Determine the (X, Y) coordinate at the center of the cell enclosing the given text.  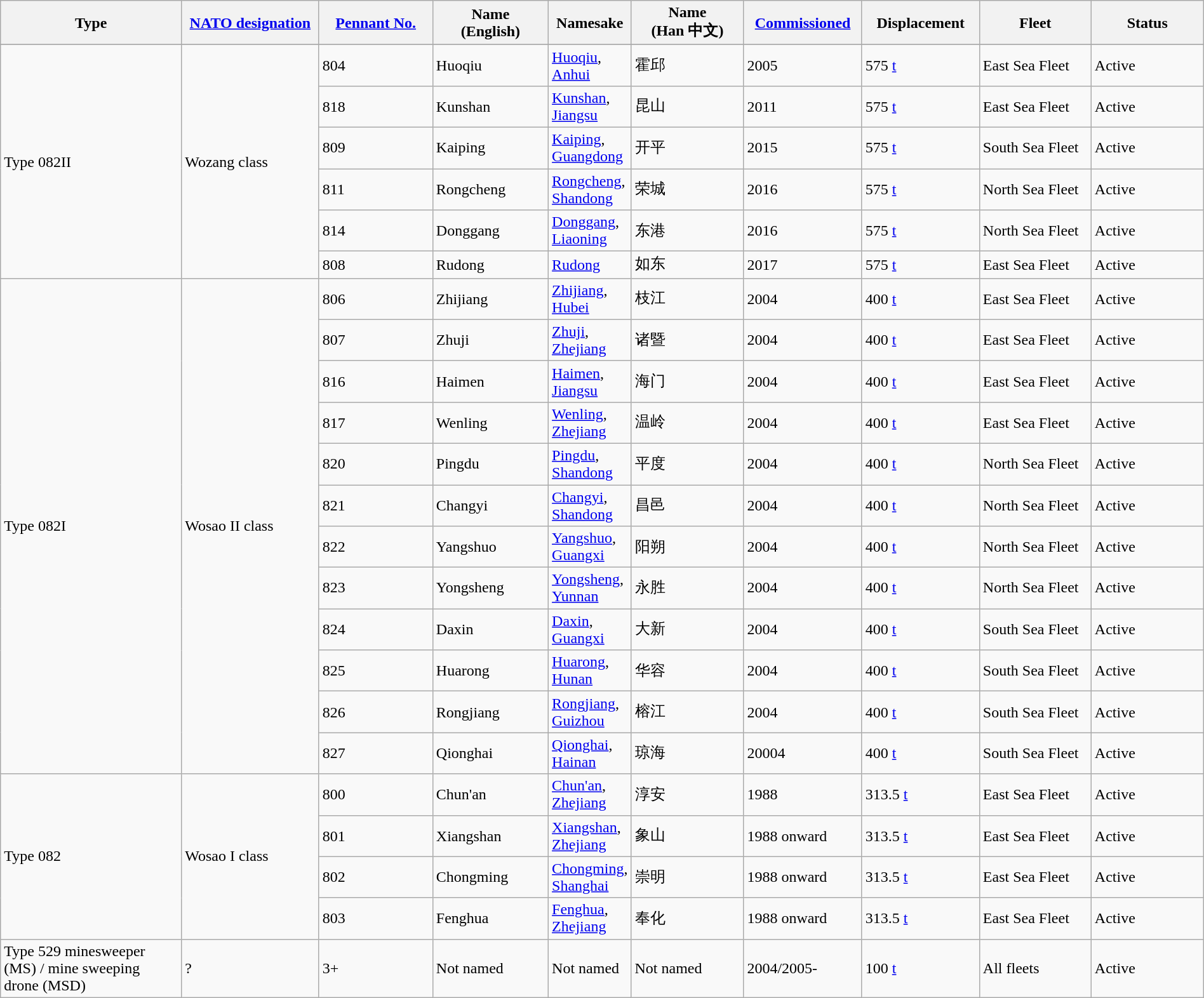
海门 (687, 381)
Kunshan, Jiangsu (590, 107)
榕江 (687, 712)
806 (376, 298)
枝江 (687, 298)
816 (376, 381)
昆山 (687, 107)
Zhuji, Zhejiang (590, 340)
100 t (921, 968)
Xiangshan (490, 835)
817 (376, 423)
818 (376, 107)
华容 (687, 670)
? (250, 968)
大新 (687, 630)
814 (376, 231)
821 (376, 505)
2004/2005- (803, 968)
Huoqiu, Anhui (590, 65)
809 (376, 147)
Yangshuo (490, 547)
平度 (687, 463)
2017 (803, 265)
Xiangshan, Zhejiang (590, 835)
Zhijiang, Hubei (590, 298)
Name(English) (490, 23)
象山 (687, 835)
811 (376, 189)
803 (376, 918)
Type 082I (91, 526)
Namesake (590, 23)
Rongjiang (490, 712)
Type 082 (91, 856)
开平 (687, 147)
Pingdu (490, 463)
温岭 (687, 423)
808 (376, 265)
Chun'an (490, 795)
827 (376, 753)
Kunshan (490, 107)
Chongming (490, 877)
Kaiping (490, 147)
823 (376, 588)
Haimen, Jiangsu (590, 381)
1988 (803, 795)
Zhuji (490, 340)
Daxin, Guangxi (590, 630)
Daxin (490, 630)
Rongcheng (490, 189)
Changyi (490, 505)
淳安 (687, 795)
824 (376, 630)
Type 529 minesweeper (MS) / mine sweeping drone (MSD) (91, 968)
802 (376, 877)
Wenling, Zhejiang (590, 423)
Yangshuo, Guangxi (590, 547)
奉化 (687, 918)
825 (376, 670)
Kaiping, Guangdong (590, 147)
Fenghua (490, 918)
诸暨 (687, 340)
826 (376, 712)
崇明 (687, 877)
807 (376, 340)
Haimen (490, 381)
2005 (803, 65)
Wosao II class (250, 526)
Fleet (1035, 23)
荣城 (687, 189)
琼海 (687, 753)
霍邱 (687, 65)
All fleets (1035, 968)
Pennant No. (376, 23)
Huarong (490, 670)
东港 (687, 231)
Yongsheng, Yunnan (590, 588)
20004 (803, 753)
Yongsheng (490, 588)
Donggang (490, 231)
Wenling (490, 423)
Status (1147, 23)
Fenghua, Zhejiang (590, 918)
801 (376, 835)
Rongjiang, Guizhou (590, 712)
Changyi, Shandong (590, 505)
Huoqiu (490, 65)
Wozang class (250, 161)
永胜 (687, 588)
昌邑 (687, 505)
如东 (687, 265)
Qionghai (490, 753)
2015 (803, 147)
804 (376, 65)
Name(Han 中文) (687, 23)
Zhijiang (490, 298)
2011 (803, 107)
NATO designation (250, 23)
Chun'an, Zhejiang (590, 795)
Type (91, 23)
Displacement (921, 23)
Commissioned (803, 23)
Type 082II (91, 161)
820 (376, 463)
Pingdu, Shandong (590, 463)
800 (376, 795)
阳朔 (687, 547)
Qionghai, Hainan (590, 753)
Rongcheng, Shandong (590, 189)
Chongming, Shanghai (590, 877)
3+ (376, 968)
Wosao I class (250, 856)
822 (376, 547)
Donggang, Liaoning (590, 231)
Huarong, Hunan (590, 670)
